Output the (x, y) coordinate of the center of the cell containing the given text.  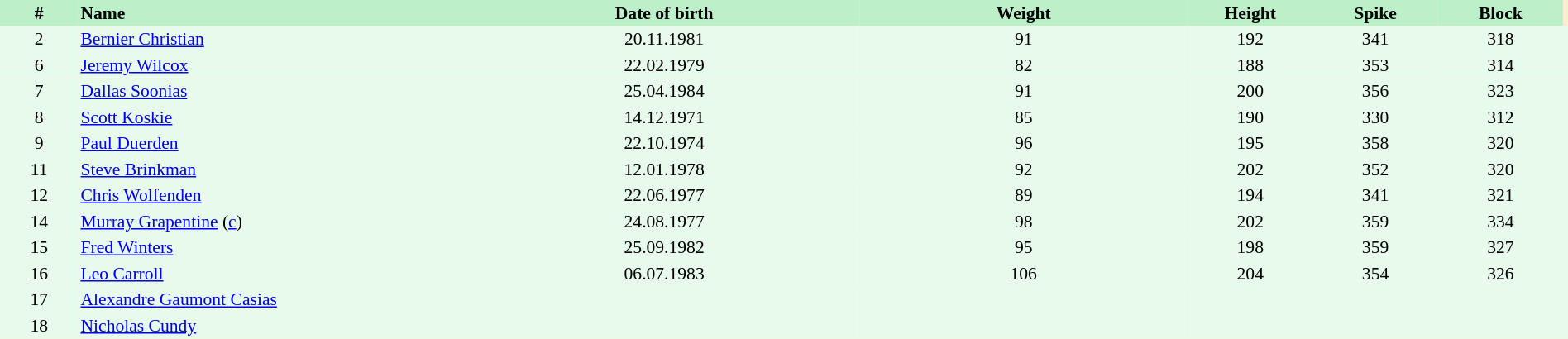
82 (1024, 65)
106 (1024, 274)
22.06.1977 (664, 195)
Height (1250, 13)
352 (1374, 169)
Dallas Soonias (273, 91)
Jeremy Wilcox (273, 65)
334 (1500, 222)
Spike (1374, 13)
Leo Carroll (273, 274)
190 (1250, 117)
318 (1500, 40)
89 (1024, 195)
323 (1500, 91)
8 (39, 117)
16 (39, 274)
12 (39, 195)
195 (1250, 144)
194 (1250, 195)
6 (39, 65)
200 (1250, 91)
354 (1374, 274)
326 (1500, 274)
353 (1374, 65)
Name (273, 13)
314 (1500, 65)
85 (1024, 117)
327 (1500, 248)
Paul Duerden (273, 144)
Date of birth (664, 13)
15 (39, 248)
95 (1024, 248)
96 (1024, 144)
Bernier Christian (273, 40)
25.04.1984 (664, 91)
22.02.1979 (664, 65)
18 (39, 326)
7 (39, 91)
Fred Winters (273, 248)
25.09.1982 (664, 248)
358 (1374, 144)
312 (1500, 117)
12.01.1978 (664, 169)
# (39, 13)
14.12.1971 (664, 117)
92 (1024, 169)
192 (1250, 40)
2 (39, 40)
24.08.1977 (664, 222)
Murray Grapentine (c) (273, 222)
204 (1250, 274)
98 (1024, 222)
11 (39, 169)
06.07.1983 (664, 274)
Block (1500, 13)
Nicholas Cundy (273, 326)
Steve Brinkman (273, 169)
20.11.1981 (664, 40)
Alexandre Gaumont Casias (273, 299)
9 (39, 144)
Weight (1024, 13)
330 (1374, 117)
Scott Koskie (273, 117)
356 (1374, 91)
14 (39, 222)
198 (1250, 248)
17 (39, 299)
22.10.1974 (664, 144)
Chris Wolfenden (273, 195)
188 (1250, 65)
321 (1500, 195)
